For the text-containing cell, return its midpoint in (x, y) coordinate format. 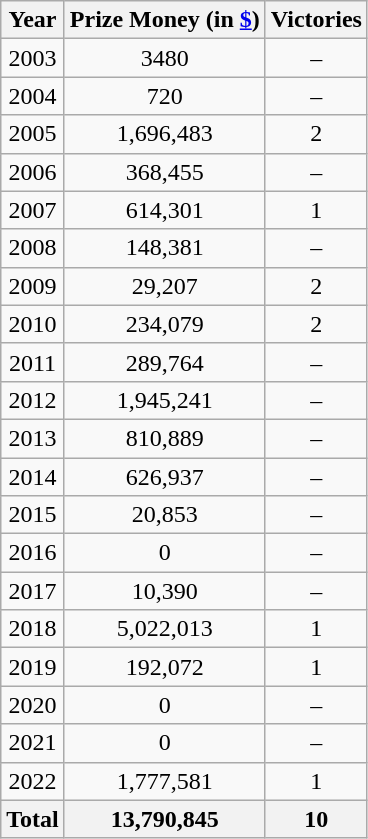
20,853 (164, 515)
2019 (33, 667)
2007 (33, 210)
10 (316, 819)
2005 (33, 134)
2009 (33, 286)
3480 (164, 58)
614,301 (164, 210)
2015 (33, 515)
1,777,581 (164, 781)
148,381 (164, 248)
Prize Money (in $) (164, 20)
1,696,483 (164, 134)
2017 (33, 591)
2004 (33, 96)
Victories (316, 20)
5,022,013 (164, 629)
720 (164, 96)
1,945,241 (164, 400)
2016 (33, 553)
2011 (33, 362)
289,764 (164, 362)
810,889 (164, 438)
Total (33, 819)
192,072 (164, 667)
Year (33, 20)
234,079 (164, 324)
2021 (33, 743)
2012 (33, 400)
2008 (33, 248)
29,207 (164, 286)
10,390 (164, 591)
368,455 (164, 172)
2020 (33, 705)
2022 (33, 781)
2006 (33, 172)
13,790,845 (164, 819)
2003 (33, 58)
2018 (33, 629)
2010 (33, 324)
2013 (33, 438)
626,937 (164, 477)
2014 (33, 477)
